Determine the [X, Y] coordinate at the center of the cell enclosing the given text.  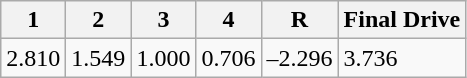
1 [34, 20]
4 [228, 20]
3 [164, 20]
1.000 [164, 58]
1.549 [98, 58]
0.706 [228, 58]
–2.296 [300, 58]
Final Drive [402, 20]
R [300, 20]
2.810 [34, 58]
3.736 [402, 58]
2 [98, 20]
